Search for the cell housing the specified text and yield its (x, y) center coordinate. 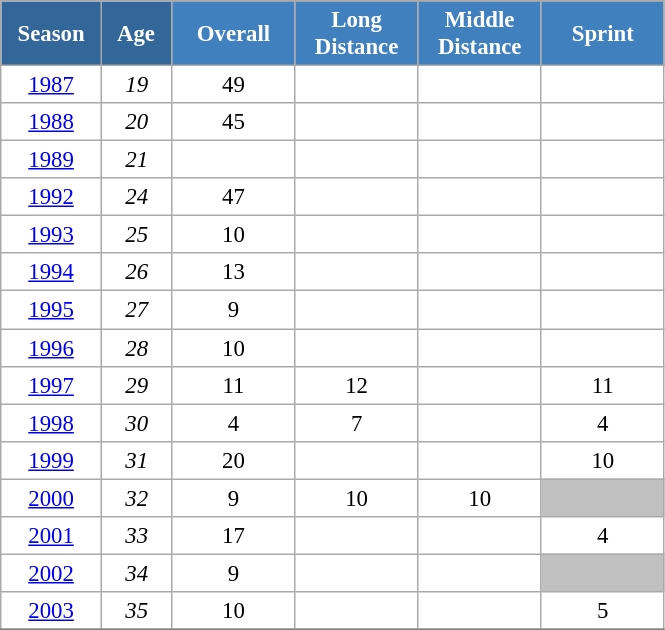
1998 (52, 423)
1993 (52, 235)
5 (602, 611)
1999 (52, 460)
Overall (234, 34)
13 (234, 273)
27 (136, 310)
25 (136, 235)
49 (234, 85)
24 (136, 197)
Age (136, 34)
45 (234, 122)
1995 (52, 310)
29 (136, 385)
2003 (52, 611)
1997 (52, 385)
1988 (52, 122)
26 (136, 273)
30 (136, 423)
Middle Distance (480, 34)
31 (136, 460)
1989 (52, 160)
7 (356, 423)
Sprint (602, 34)
47 (234, 197)
33 (136, 536)
Season (52, 34)
17 (234, 536)
1994 (52, 273)
19 (136, 85)
1987 (52, 85)
28 (136, 348)
35 (136, 611)
32 (136, 498)
1992 (52, 197)
12 (356, 385)
2002 (52, 573)
Long Distance (356, 34)
21 (136, 160)
2000 (52, 498)
2001 (52, 536)
1996 (52, 348)
34 (136, 573)
